Output the (x, y) coordinate of the center of the cell containing the given text.  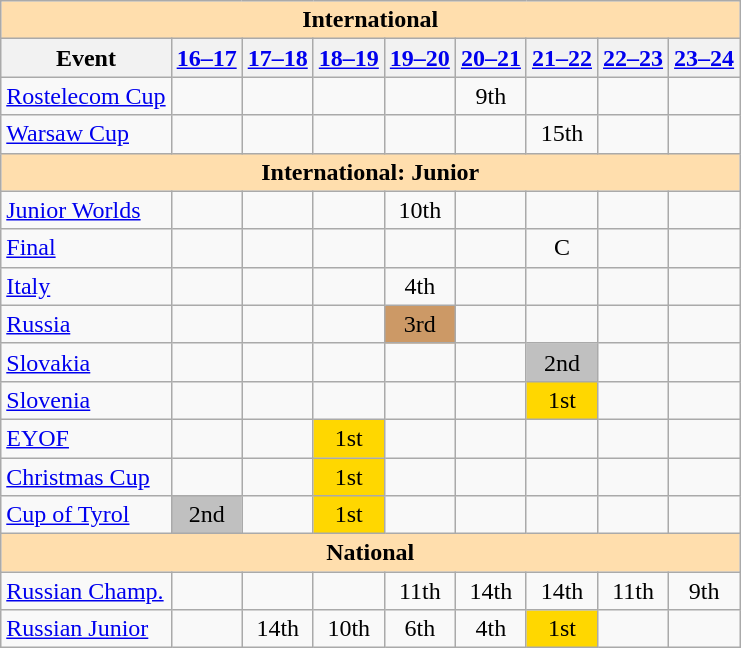
Slovenia (86, 400)
Event (86, 58)
Christmas Cup (86, 477)
3rd (420, 324)
Cup of Tyrol (86, 515)
15th (562, 134)
Junior Worlds (86, 210)
20–21 (490, 58)
6th (420, 629)
19–20 (420, 58)
C (562, 248)
Russian Junior (86, 629)
National (370, 553)
17–18 (278, 58)
Final (86, 248)
Russian Champ. (86, 591)
International (370, 20)
23–24 (704, 58)
Slovakia (86, 362)
22–23 (634, 58)
EYOF (86, 438)
Warsaw Cup (86, 134)
Rostelecom Cup (86, 96)
International: Junior (370, 172)
18–19 (348, 58)
Italy (86, 286)
16–17 (206, 58)
Russia (86, 324)
21–22 (562, 58)
